From the cell containing the given text, extract its center point as [X, Y] coordinate. 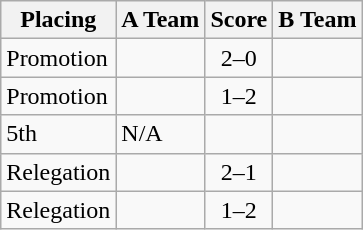
2–0 [239, 58]
5th [58, 134]
2–1 [239, 172]
Placing [58, 20]
Score [239, 20]
N/A [160, 134]
A Team [160, 20]
B Team [318, 20]
